Return (X, Y) of the center of cell containing provided text 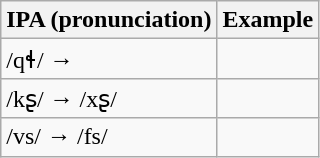
/qɬ/ → (109, 59)
/vs/ → /fs/ (109, 137)
/kʂ/ → /xʂ/ (109, 98)
Example (268, 20)
IPA (pronunciation) (109, 20)
